Capture the cell that displays the provided text and extract its [X, Y] central coordinate. 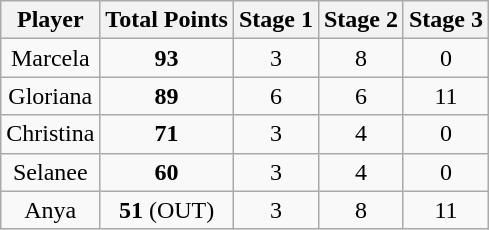
Stage 1 [276, 20]
60 [167, 172]
Christina [50, 134]
Player [50, 20]
93 [167, 58]
Marcela [50, 58]
Total Points [167, 20]
89 [167, 96]
Anya [50, 210]
71 [167, 134]
Stage 2 [360, 20]
Selanee [50, 172]
Stage 3 [446, 20]
51 (OUT) [167, 210]
Gloriana [50, 96]
